Scan for the cell matching the given text and deliver its (x, y) coordinate at center. 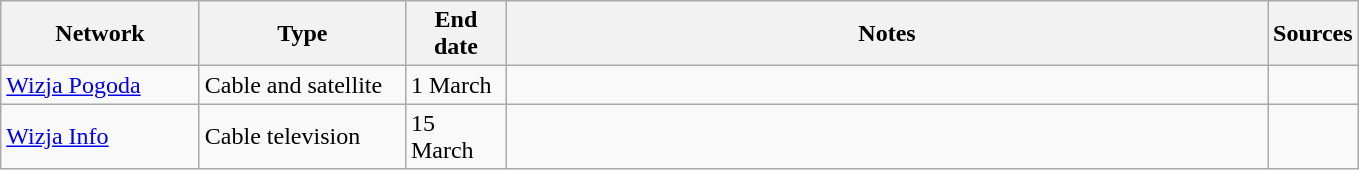
15 March (456, 136)
Type (302, 34)
1 March (456, 85)
Wizja Info (100, 136)
Wizja Pogoda (100, 85)
Sources (1314, 34)
Notes (886, 34)
Cable television (302, 136)
End date (456, 34)
Network (100, 34)
Cable and satellite (302, 85)
